Return the [X, Y] coordinate for the center point of the cell that contains the specified text.  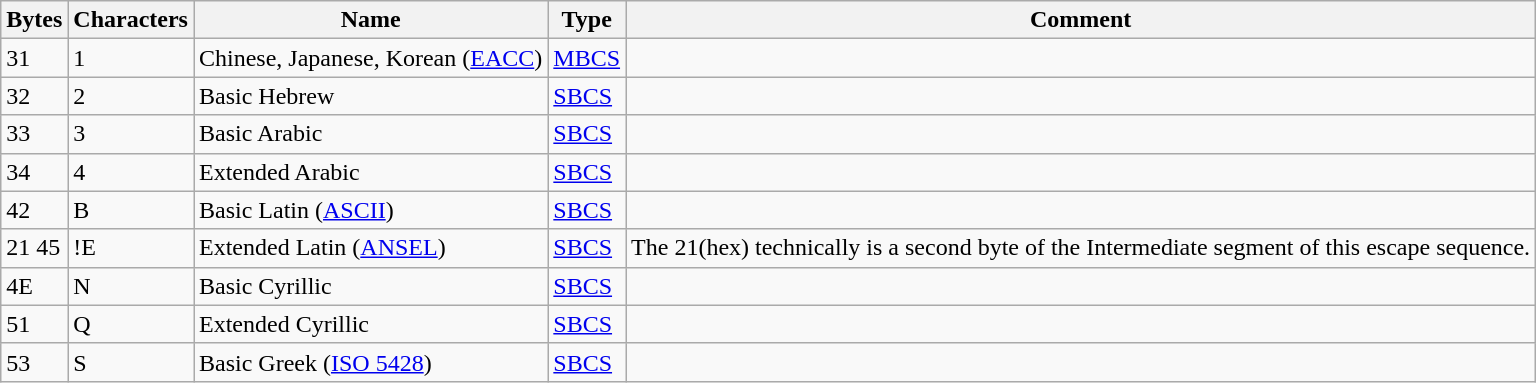
1 [131, 58]
Bytes [34, 20]
Name [371, 20]
N [131, 286]
MBCS [587, 58]
53 [34, 362]
!E [131, 248]
Type [587, 20]
3 [131, 134]
Comment [1081, 20]
21 45 [34, 248]
S [131, 362]
Characters [131, 20]
Chinese, Japanese, Korean (EACC) [371, 58]
34 [34, 172]
Basic Hebrew [371, 96]
4E [34, 286]
Basic Cyrillic [371, 286]
Basic Greek (ISO 5428) [371, 362]
Extended Arabic [371, 172]
B [131, 210]
Extended Cyrillic [371, 324]
The 21(hex) technically is a second byte of the Intermediate segment of this escape sequence. [1081, 248]
42 [34, 210]
Q [131, 324]
31 [34, 58]
2 [131, 96]
Extended Latin (ANSEL) [371, 248]
4 [131, 172]
32 [34, 96]
33 [34, 134]
Basic Latin (ASCII) [371, 210]
51 [34, 324]
Basic Arabic [371, 134]
